Determine the (X, Y) coordinate at the center of the cell enclosing the given text.  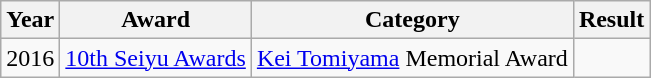
Result (611, 20)
2016 (30, 58)
Award (156, 20)
10th Seiyu Awards (156, 58)
Category (412, 20)
Year (30, 20)
Kei Tomiyama Memorial Award (412, 58)
